Return the [X, Y] coordinate for the center point of the cell that contains the specified text.  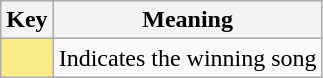
Meaning [188, 20]
Key [27, 20]
Indicates the winning song [188, 58]
